Identify which cell holds the provided text, then report its (X, Y) central coordinate. 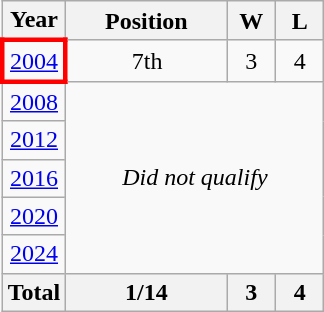
W (252, 21)
L (300, 21)
Total (34, 292)
1/14 (146, 292)
2012 (34, 140)
Position (146, 21)
2024 (34, 254)
2016 (34, 178)
2020 (34, 216)
2008 (34, 101)
Year (34, 21)
7th (146, 60)
Did not qualify (195, 177)
2004 (34, 60)
